Identify which cell holds the provided text, then report its [X, Y] central coordinate. 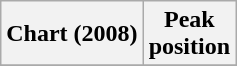
Chart (2008) [72, 34]
Peakposition [189, 34]
